Return [x, y] of the center of cell containing provided text 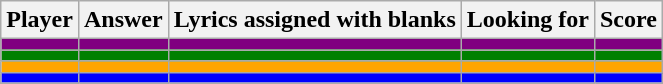
Score [628, 20]
Player [40, 20]
Answer [123, 20]
Lyrics assigned with blanks [314, 20]
Looking for [528, 20]
